Identify which cell holds the provided text, then report its [x, y] central coordinate. 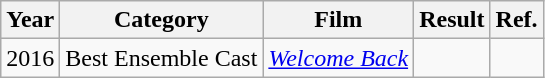
Result [452, 20]
Category [162, 20]
Year [30, 20]
Film [338, 20]
Welcome Back [338, 58]
2016 [30, 58]
Best Ensemble Cast [162, 58]
Ref. [516, 20]
